From the cell containing the given text, extract its center point as (x, y) coordinate. 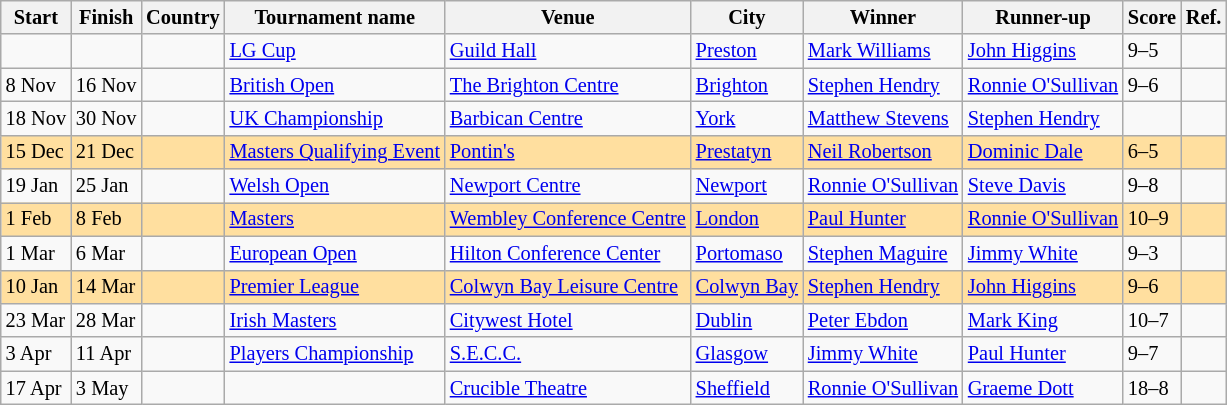
Newport (747, 186)
Start (36, 17)
The Brighton Centre (568, 85)
British Open (335, 85)
25 Jan (106, 186)
21 Dec (106, 152)
9–5 (1152, 51)
19 Jan (36, 186)
Welsh Open (335, 186)
Venue (568, 17)
Masters (335, 219)
Crucible Theatre (568, 388)
Players Championship (335, 354)
Premier League (335, 287)
Wembley Conference Centre (568, 219)
York (747, 118)
1 Feb (36, 219)
European Open (335, 253)
9–3 (1152, 253)
Hilton Conference Center (568, 253)
17 Apr (36, 388)
Brighton (747, 85)
S.E.C.C. (568, 354)
Sheffield (747, 388)
Country (182, 17)
Finish (106, 17)
9–8 (1152, 186)
Matthew Stevens (883, 118)
Stephen Maguire (883, 253)
Glasgow (747, 354)
3 May (106, 388)
14 Mar (106, 287)
9–7 (1152, 354)
LG Cup (335, 51)
18–8 (1152, 388)
Mark King (1043, 320)
Portomaso (747, 253)
23 Mar (36, 320)
Graeme Dott (1043, 388)
Mark Williams (883, 51)
28 Mar (106, 320)
11 Apr (106, 354)
10 Jan (36, 287)
Dominic Dale (1043, 152)
London (747, 219)
Preston (747, 51)
Peter Ebdon (883, 320)
3 Apr (36, 354)
Score (1152, 17)
Runner-up (1043, 17)
6–5 (1152, 152)
18 Nov (36, 118)
Steve Davis (1043, 186)
10–9 (1152, 219)
Dublin (747, 320)
Prestatyn (747, 152)
Guild Hall (568, 51)
8 Nov (36, 85)
Irish Masters (335, 320)
Newport Centre (568, 186)
8 Feb (106, 219)
Barbican Centre (568, 118)
16 Nov (106, 85)
Pontin's (568, 152)
15 Dec (36, 152)
6 Mar (106, 253)
Ref. (1204, 17)
Neil Robertson (883, 152)
30 Nov (106, 118)
Tournament name (335, 17)
Citywest Hotel (568, 320)
10–7 (1152, 320)
Colwyn Bay (747, 287)
UK Championship (335, 118)
Colwyn Bay Leisure Centre (568, 287)
Masters Qualifying Event (335, 152)
Winner (883, 17)
City (747, 17)
1 Mar (36, 253)
